Identify which cell holds the provided text, then report its [x, y] central coordinate. 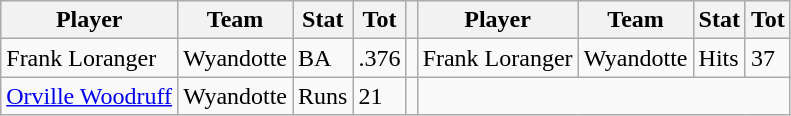
37 [768, 58]
Runs [323, 96]
Orville Woodruff [90, 96]
.376 [380, 58]
Hits [719, 58]
21 [380, 96]
BA [323, 58]
